For the text-containing cell, return its midpoint in [x, y] coordinate format. 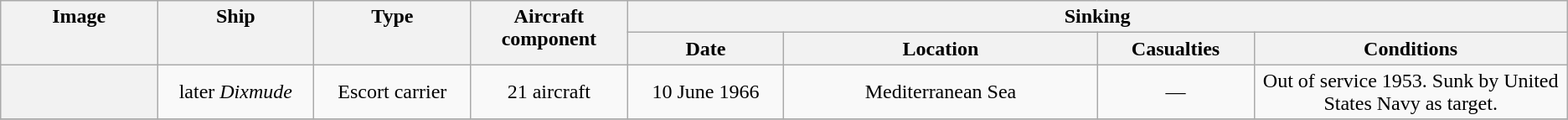
Escort carrier [392, 92]
later Dixmude [236, 92]
Image [79, 33]
10 June 1966 [705, 92]
Type [392, 33]
Conditions [1411, 49]
Location [941, 49]
Date [705, 49]
Casualties [1176, 49]
21 aircraft [549, 92]
Out of service 1953. Sunk by United States Navy as target. [1411, 92]
Sinking [1097, 17]
— [1176, 92]
Ship [236, 33]
Mediterranean Sea [941, 92]
Aircraft component [549, 33]
